Locate the cell with the specified text and output its (x, y) center coordinate. 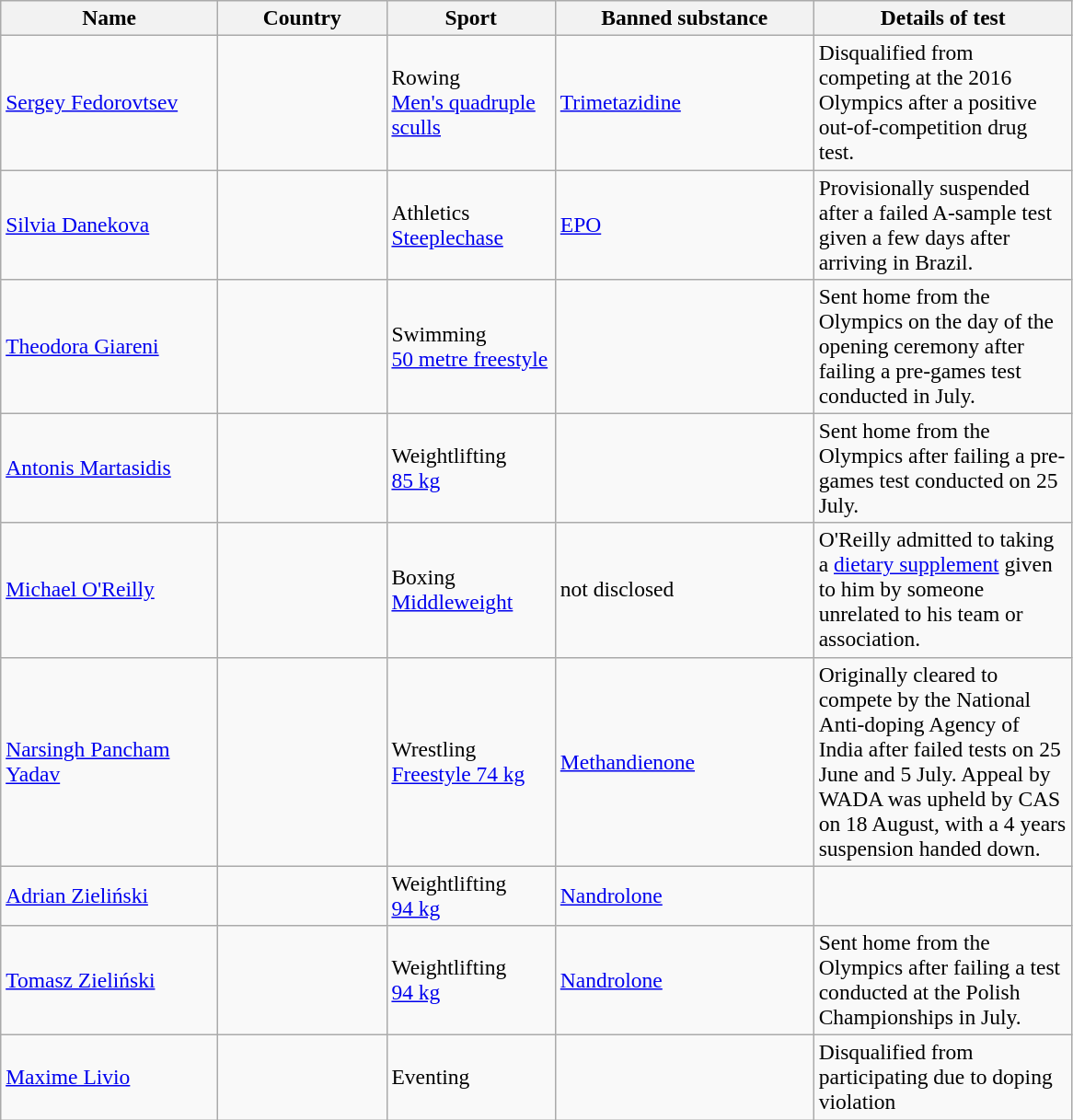
Maxime Livio (110, 1077)
Country (302, 17)
Sport (471, 17)
Methandienone (685, 762)
not disclosed (685, 590)
Details of test (942, 17)
Disqualified from competing at the 2016 Olympics after a positive out-of-competition drug test. (942, 102)
Sent home from the Olympics on the day of the opening ceremony after failing a pre-games test conducted in July. (942, 346)
Sergey Fedorovtsev (110, 102)
Trimetazidine (685, 102)
Athletics Steeplechase (471, 225)
Banned substance (685, 17)
Provisionally suspended after a failed A-sample test given a few days after arriving in Brazil. (942, 225)
Wrestling Freestyle 74 kg (471, 762)
Eventing (471, 1077)
Name (110, 17)
EPO (685, 225)
Sent home from the Olympics after failing a test conducted at the Polish Championships in July. (942, 979)
Michael O'Reilly (110, 590)
Theodora Giareni (110, 346)
Swimming 50 metre freestyle (471, 346)
Antonis Martasidis (110, 468)
Tomasz Zieliński (110, 979)
O'Reilly admitted to taking a dietary supplement given to him by someone unrelated to his team or association. (942, 590)
Rowing Men's quadruple sculls (471, 102)
Silvia Danekova (110, 225)
Adrian Zieliński (110, 896)
Weightlifting 85 kg (471, 468)
Disqualified from participating due to doping violation (942, 1077)
Sent home from the Olympics after failing a pre-games test conducted on 25 July. (942, 468)
Narsingh Pancham Yadav (110, 762)
Boxing Middleweight (471, 590)
